Return [x, y] of the center of cell containing provided text 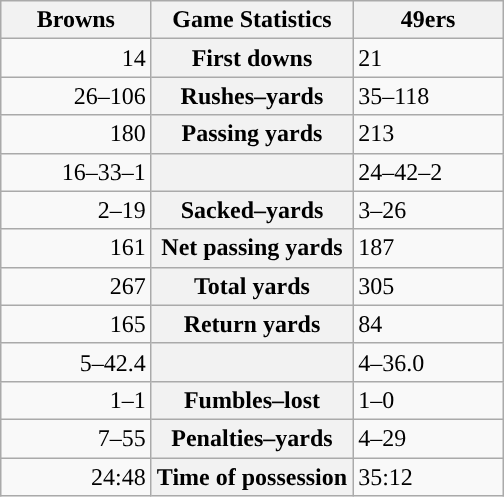
Rushes–yards [252, 96]
21 [428, 58]
14 [76, 58]
24:48 [76, 477]
4–36.0 [428, 362]
35–118 [428, 96]
Return yards [252, 324]
49ers [428, 20]
Net passing yards [252, 248]
84 [428, 324]
305 [428, 286]
Passing yards [252, 134]
165 [76, 324]
7–55 [76, 438]
1–0 [428, 400]
Total yards [252, 286]
24–42–2 [428, 172]
5–42.4 [76, 362]
267 [76, 286]
2–19 [76, 210]
16–33–1 [76, 172]
35:12 [428, 477]
First downs [252, 58]
1–1 [76, 400]
Sacked–yards [252, 210]
Time of possession [252, 477]
187 [428, 248]
Penalties–yards [252, 438]
3–26 [428, 210]
Fumbles–lost [252, 400]
Game Statistics [252, 20]
213 [428, 134]
Browns [76, 20]
161 [76, 248]
4–29 [428, 438]
180 [76, 134]
26–106 [76, 96]
